Find where the given text appears and provide that cell's center as [X, Y] coordinate. 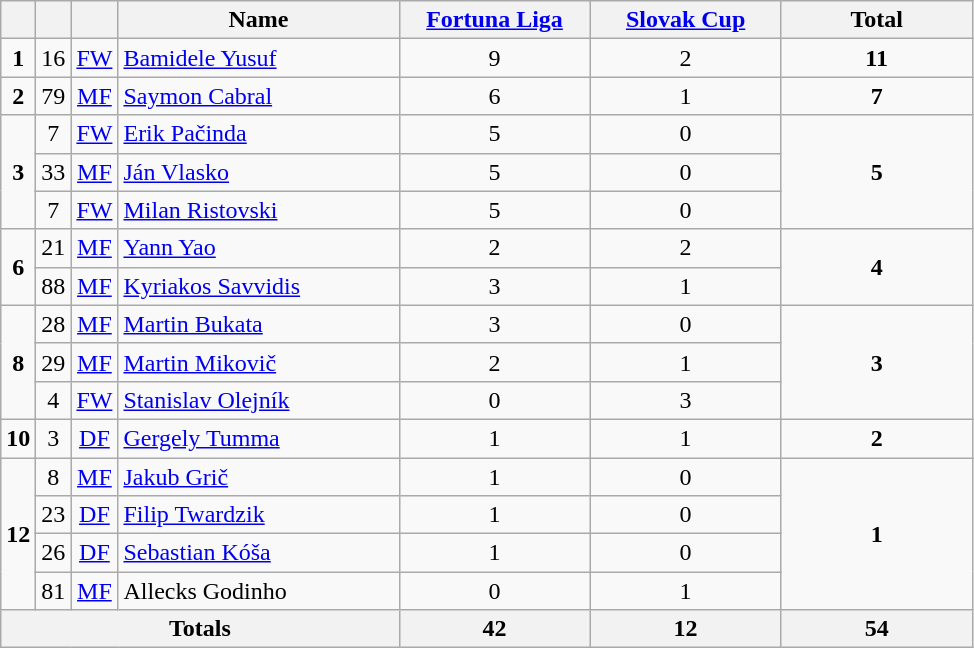
Total [876, 20]
Martin Bukata [258, 324]
54 [876, 629]
88 [54, 286]
Saymon Cabral [258, 96]
81 [54, 591]
16 [54, 58]
Martin Mikovič [258, 362]
28 [54, 324]
Kyriakos Savvidis [258, 286]
Fortuna Liga [494, 20]
Erik Pačinda [258, 134]
79 [54, 96]
Ján Vlasko [258, 172]
Slovak Cup [686, 20]
10 [18, 438]
Allecks Godinho [258, 591]
42 [494, 629]
Filip Twardzik [258, 515]
23 [54, 515]
21 [54, 248]
Totals [200, 629]
Stanislav Olejník [258, 400]
Milan Ristovski [258, 210]
26 [54, 553]
Bamidele Yusuf [258, 58]
Gergely Tumma [258, 438]
9 [494, 58]
Yann Yao [258, 248]
Jakub Grič [258, 477]
33 [54, 172]
Sebastian Kóša [258, 553]
29 [54, 362]
11 [876, 58]
Name [258, 20]
